Provide the [x, y] coordinate of the cell's center where the given text is located.  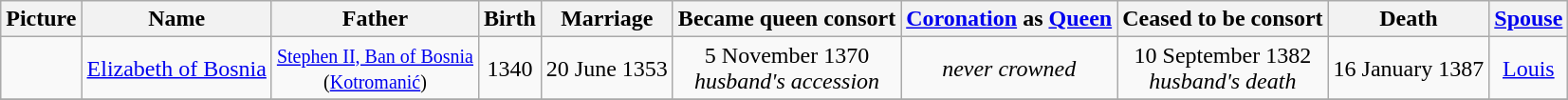
never crowned [1009, 69]
5 November 1370husband's accession [786, 69]
Name [176, 19]
Ceased to be consort [1223, 19]
Stephen II, Ban of Bosnia(Kotromanić) [375, 69]
1340 [510, 69]
Birth [510, 19]
Spouse [1529, 19]
Father [375, 19]
Picture [42, 19]
10 September 1382husband's death [1223, 69]
Coronation as Queen [1009, 19]
Death [1409, 19]
Elizabeth of Bosnia [176, 69]
16 January 1387 [1409, 69]
Became queen consort [786, 19]
Louis [1529, 69]
Marriage [607, 19]
20 June 1353 [607, 69]
